Search for the cell housing the specified text and yield its (x, y) center coordinate. 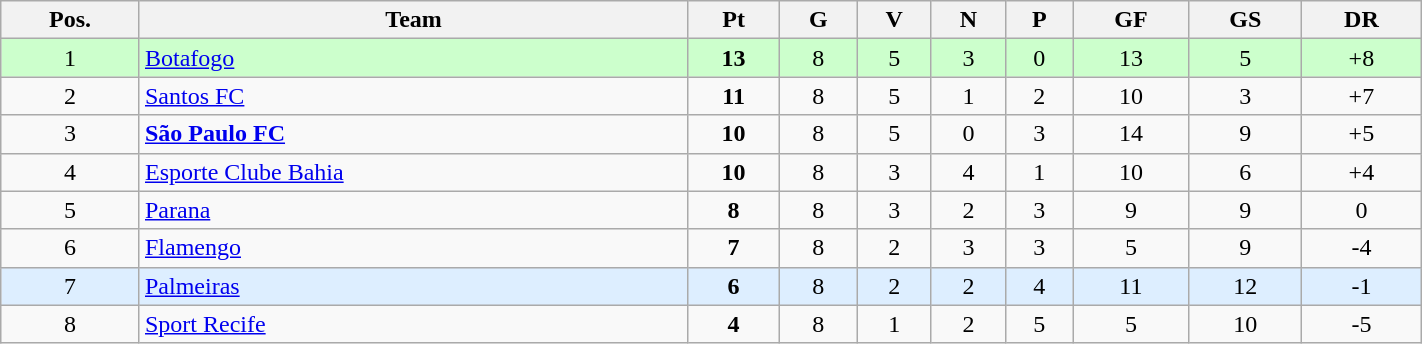
+7 (1362, 96)
GS (1246, 20)
P (1040, 20)
-1 (1362, 286)
Botafogo (413, 58)
12 (1246, 286)
Pt (734, 20)
Santos FC (413, 96)
V (894, 20)
N (968, 20)
+4 (1362, 172)
14 (1131, 134)
Flamengo (413, 248)
-5 (1362, 324)
GF (1131, 20)
Esporte Clube Bahia (413, 172)
-4 (1362, 248)
Palmeiras (413, 286)
DR (1362, 20)
G (818, 20)
Team (413, 20)
Sport Recife (413, 324)
+5 (1362, 134)
Pos. (70, 20)
+8 (1362, 58)
São Paulo FC (413, 134)
Parana (413, 210)
